Locate the cell with the specified text and output its [X, Y] center coordinate. 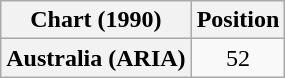
Australia (ARIA) [96, 58]
Position [238, 20]
52 [238, 58]
Chart (1990) [96, 20]
